Scan for the cell matching the given text and deliver its (x, y) coordinate at center. 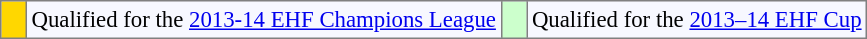
Qualified for the 2013–14 EHF Cup (697, 20)
Qualified for the 2013-14 EHF Champions League (264, 20)
